Provide the (X, Y) coordinate of the cell's center where the given text is located.  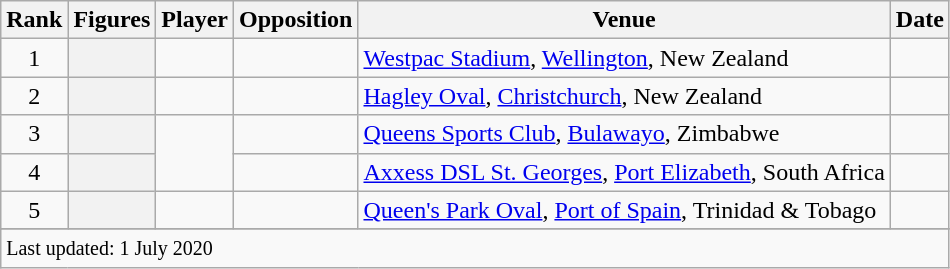
4 (34, 172)
Axxess DSL St. Georges, Port Elizabeth, South Africa (624, 172)
Venue (624, 20)
Rank (34, 20)
Hagley Oval, Christchurch, New Zealand (624, 96)
Last updated: 1 July 2020 (476, 248)
3 (34, 134)
Opposition (296, 20)
5 (34, 210)
Queen's Park Oval, Port of Spain, Trinidad & Tobago (624, 210)
Queens Sports Club, Bulawayo, Zimbabwe (624, 134)
1 (34, 58)
2 (34, 96)
Figures (112, 20)
Westpac Stadium, Wellington, New Zealand (624, 58)
Date (920, 20)
Player (195, 20)
